Pinpoint the cell where the given text exists, returning its [x, y] midpoint coordinate. 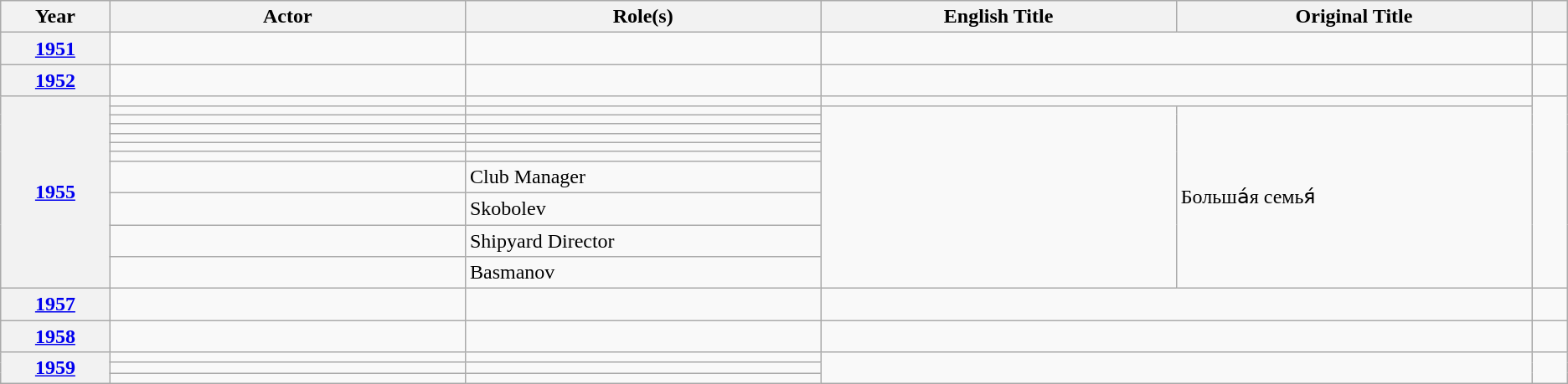
Role(s) [642, 17]
1957 [55, 305]
Actor [287, 17]
Year [55, 17]
1951 [55, 49]
Original Title [1354, 17]
English Title [998, 17]
Basmanov [642, 273]
Shipyard Director [642, 240]
Больша́я семья́ [1354, 197]
Club Manager [642, 177]
Skobolev [642, 208]
1959 [55, 368]
1958 [55, 336]
1955 [55, 192]
1952 [55, 80]
